Capture the cell that displays the provided text and extract its [x, y] central coordinate. 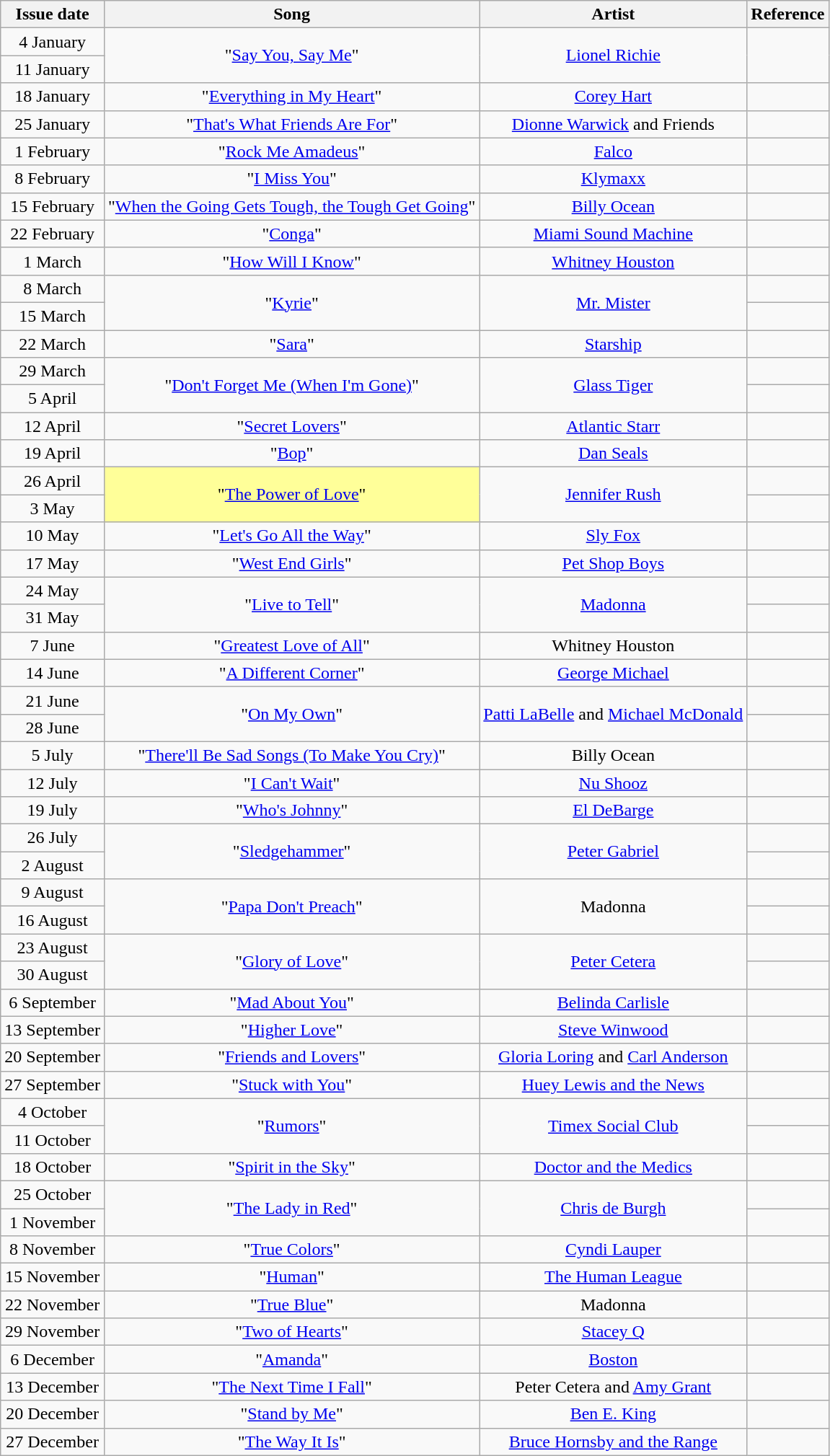
24 May [53, 591]
Ben E. King [613, 1414]
Belinda Carlisle [613, 1002]
"True Colors" [291, 1250]
"I Miss You" [291, 179]
20 September [53, 1057]
"Amanda" [291, 1359]
19 April [53, 454]
Glass Tiger [613, 385]
"Glory of Love" [291, 961]
Lionel Richie [613, 56]
Peter Gabriel [613, 852]
27 September [53, 1085]
13 September [53, 1030]
6 September [53, 1002]
10 May [53, 536]
Doctor and the Medics [613, 1167]
"The Power of Love" [291, 495]
"Everything in My Heart" [291, 97]
"Greatest Love of All" [291, 645]
"Friends and Lovers" [291, 1057]
Steve Winwood [613, 1030]
27 December [53, 1442]
1 March [53, 261]
18 October [53, 1167]
12 April [53, 426]
Nu Shooz [613, 782]
"Stuck with You" [291, 1085]
Corey Hart [613, 97]
28 June [53, 728]
7 June [53, 645]
"The Lady in Red" [291, 1208]
"Sara" [291, 344]
Jennifer Rush [613, 495]
Dan Seals [613, 454]
29 March [53, 371]
4 January [53, 42]
"When the Going Gets Tough, the Tough Get Going" [291, 206]
29 November [53, 1332]
Starship [613, 344]
"Don't Forget Me (When I'm Gone)" [291, 385]
Artist [613, 14]
8 November [53, 1250]
26 April [53, 481]
Timex Social Club [613, 1126]
"Kyrie" [291, 302]
3 May [53, 508]
15 November [53, 1277]
"A Different Corner" [291, 673]
El DeBarge [613, 811]
Issue date [53, 14]
"How Will I Know" [291, 261]
20 December [53, 1414]
"Conga" [291, 234]
"Who's Johnny" [291, 811]
25 October [53, 1194]
Huey Lewis and the News [613, 1085]
Gloria Loring and Carl Anderson [613, 1057]
Stacey Q [613, 1332]
1 February [53, 151]
30 August [53, 975]
Klymaxx [613, 179]
8 February [53, 179]
17 May [53, 563]
"Stand by Me" [291, 1414]
15 February [53, 206]
Atlantic Starr [613, 426]
18 January [53, 97]
"Human" [291, 1277]
"I Can't Wait" [291, 782]
"That's What Friends Are For" [291, 124]
"Spirit in the Sky" [291, 1167]
22 November [53, 1305]
Mr. Mister [613, 302]
"West End Girls" [291, 563]
2 August [53, 865]
"Let's Go All the Way" [291, 536]
"Live to Tell" [291, 604]
"Papa Don't Preach" [291, 906]
"Say You, Say Me" [291, 56]
22 March [53, 344]
26 July [53, 838]
31 May [53, 618]
14 June [53, 673]
Patti LaBelle and Michael McDonald [613, 714]
12 July [53, 782]
Bruce Hornsby and the Range [613, 1442]
"Rumors" [291, 1126]
"Higher Love" [291, 1030]
19 July [53, 811]
"The Next Time I Fall" [291, 1387]
"True Blue" [291, 1305]
1 November [53, 1222]
Reference [787, 14]
Pet Shop Boys [613, 563]
"Rock Me Amadeus" [291, 151]
21 June [53, 700]
16 August [53, 920]
"Sledgehammer" [291, 852]
Falco [613, 151]
9 August [53, 893]
"Bop" [291, 454]
Chris de Burgh [613, 1208]
"There'll Be Sad Songs (To Make You Cry)" [291, 755]
6 December [53, 1359]
"The Way It Is" [291, 1442]
11 January [53, 69]
Miami Sound Machine [613, 234]
George Michael [613, 673]
5 July [53, 755]
The Human League [613, 1277]
4 October [53, 1112]
15 March [53, 316]
11 October [53, 1139]
23 August [53, 948]
25 January [53, 124]
"Secret Lovers" [291, 426]
5 April [53, 399]
Sly Fox [613, 536]
Song [291, 14]
"On My Own" [291, 714]
Peter Cetera [613, 961]
22 February [53, 234]
"Two of Hearts" [291, 1332]
Cyndi Lauper [613, 1250]
Peter Cetera and Amy Grant [613, 1387]
"Mad About You" [291, 1002]
Boston [613, 1359]
Dionne Warwick and Friends [613, 124]
8 March [53, 288]
13 December [53, 1387]
